Find where the given text appears and provide that cell's center as [X, Y] coordinate. 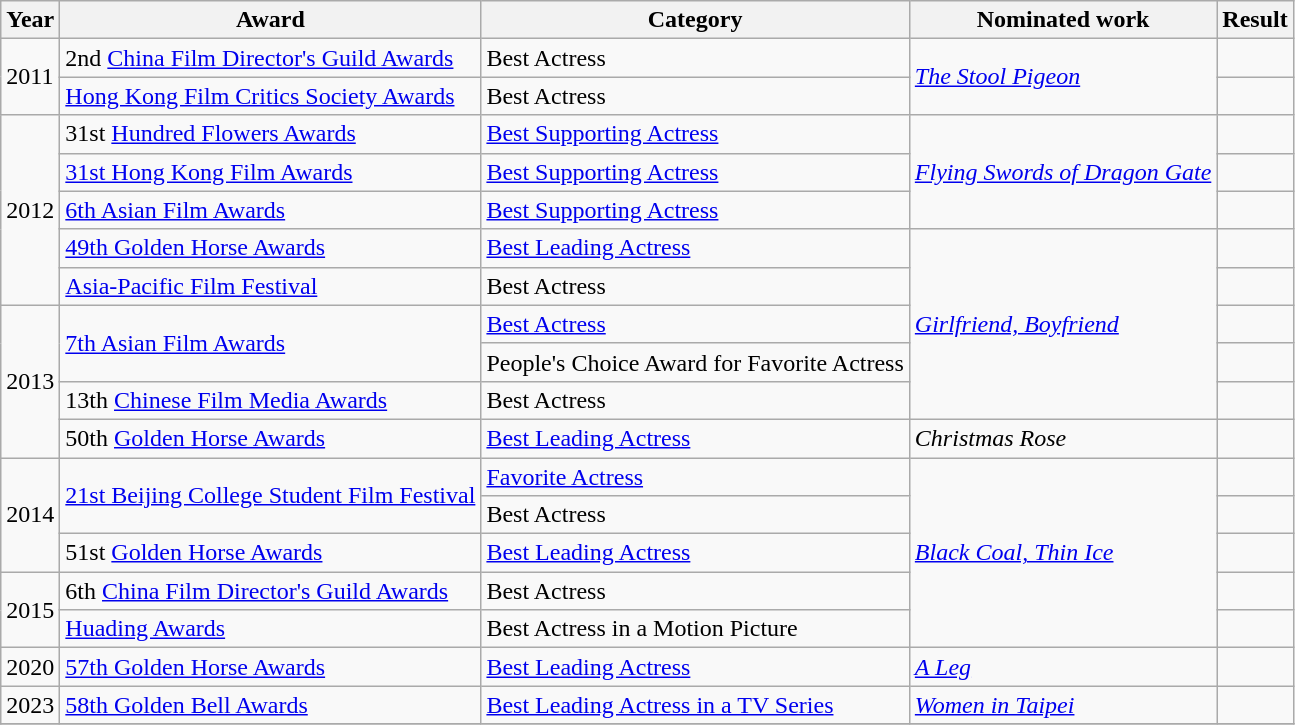
A Leg [1063, 667]
31st Hong Kong Film Awards [270, 172]
51st Golden Horse Awards [270, 553]
Hong Kong Film Critics Society Awards [270, 96]
2nd China Film Director's Guild Awards [270, 58]
57th Golden Horse Awards [270, 667]
2020 [30, 667]
Black Coal, Thin Ice [1063, 553]
Nominated work [1063, 20]
Category [695, 20]
The Stool Pigeon [1063, 77]
Year [30, 20]
Favorite Actress [695, 477]
2023 [30, 705]
21st Beijing College Student Film Festival [270, 496]
Result [1255, 20]
Best Actress in a Motion Picture [695, 629]
6th Asian Film Awards [270, 210]
Asia-Pacific Film Festival [270, 286]
Huading Awards [270, 629]
49th Golden Horse Awards [270, 248]
Award [270, 20]
31st Hundred Flowers Awards [270, 134]
People's Choice Award for Favorite Actress [695, 362]
2013 [30, 381]
2014 [30, 515]
2012 [30, 210]
Girlfriend, Boyfriend [1063, 324]
58th Golden Bell Awards [270, 705]
Women in Taipei [1063, 705]
7th Asian Film Awards [270, 343]
6th China Film Director's Guild Awards [270, 591]
Best Leading Actress in a TV Series [695, 705]
Flying Swords of Dragon Gate [1063, 172]
13th Chinese Film Media Awards [270, 400]
50th Golden Horse Awards [270, 438]
Christmas Rose [1063, 438]
2011 [30, 77]
2015 [30, 610]
